Pinpoint the cell where the given text exists, returning its [X, Y] midpoint coordinate. 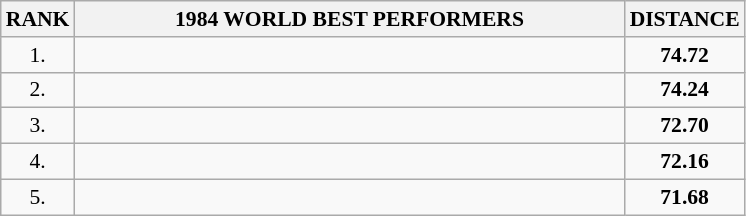
74.72 [685, 55]
3. [38, 126]
74.24 [685, 90]
1984 WORLD BEST PERFORMERS [349, 19]
RANK [38, 19]
DISTANCE [685, 19]
4. [38, 162]
2. [38, 90]
1. [38, 55]
72.70 [685, 126]
72.16 [685, 162]
71.68 [685, 197]
5. [38, 197]
